Scan for the cell matching the given text and deliver its (X, Y) coordinate at center. 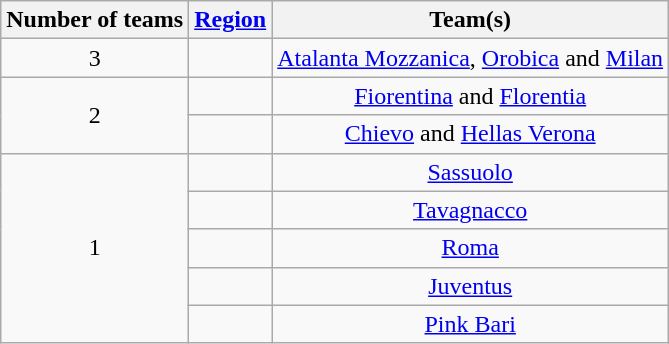
Team(s) (470, 20)
Region (230, 20)
Roma (470, 248)
Juventus (470, 286)
2 (95, 115)
1 (95, 248)
3 (95, 58)
Pink Bari (470, 324)
Chievo and Hellas Verona (470, 134)
Atalanta Mozzanica, Orobica and Milan (470, 58)
Number of teams (95, 20)
Fiorentina and Florentia (470, 96)
Tavagnacco (470, 210)
Sassuolo (470, 172)
